Return the (x, y) coordinate for the center point of the cell that contains the specified text.  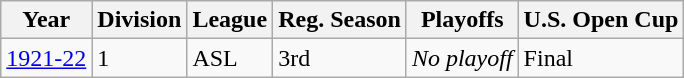
Year (46, 20)
3rd (340, 58)
League (230, 20)
Reg. Season (340, 20)
Division (140, 20)
U.S. Open Cup (601, 20)
Playoffs (462, 20)
1921-22 (46, 58)
Final (601, 58)
ASL (230, 58)
No playoff (462, 58)
1 (140, 58)
